Extract the [x, y] coordinate from the center of the cell holding the provided text.  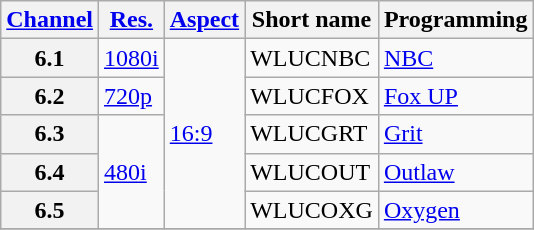
Res. [132, 20]
720p [132, 96]
16:9 [204, 134]
6.2 [50, 96]
Oxygen [456, 210]
WLUCGRT [312, 134]
WLUCOXG [312, 210]
NBC [456, 58]
1080i [132, 58]
6.4 [50, 172]
Short name [312, 20]
Fox UP [456, 96]
Channel [50, 20]
WLUCFOX [312, 96]
6.1 [50, 58]
6.3 [50, 134]
6.5 [50, 210]
Programming [456, 20]
Grit [456, 134]
Aspect [204, 20]
WLUCOUT [312, 172]
Outlaw [456, 172]
WLUCNBC [312, 58]
480i [132, 172]
